Extract the (x, y) coordinate from the center of the cell holding the provided text.  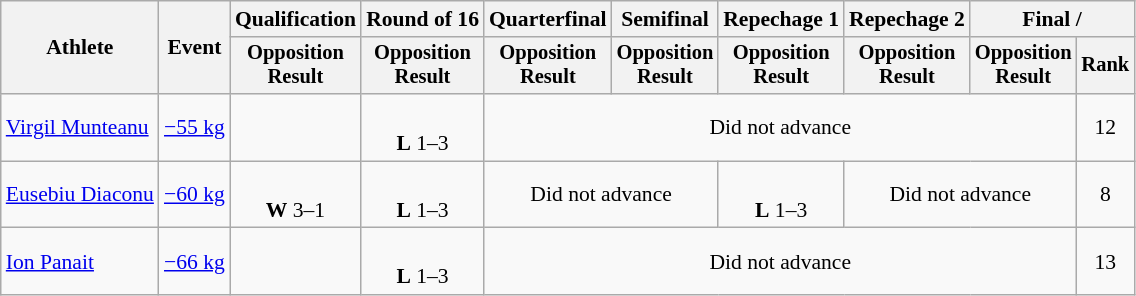
Athlete (80, 48)
Semifinal (666, 19)
Final / (1052, 19)
Rank (1105, 66)
Eusebiu Diaconu (80, 194)
Virgil Munteanu (80, 128)
13 (1105, 262)
8 (1105, 194)
−66 kg (194, 262)
Qualification (296, 19)
−60 kg (194, 194)
Event (194, 48)
−55 kg (194, 128)
Repechage 1 (781, 19)
Ion Panait (80, 262)
12 (1105, 128)
W 3–1 (296, 194)
Quarterfinal (548, 19)
Round of 16 (422, 19)
Repechage 2 (907, 19)
